Search for the cell housing the specified text and yield its (X, Y) center coordinate. 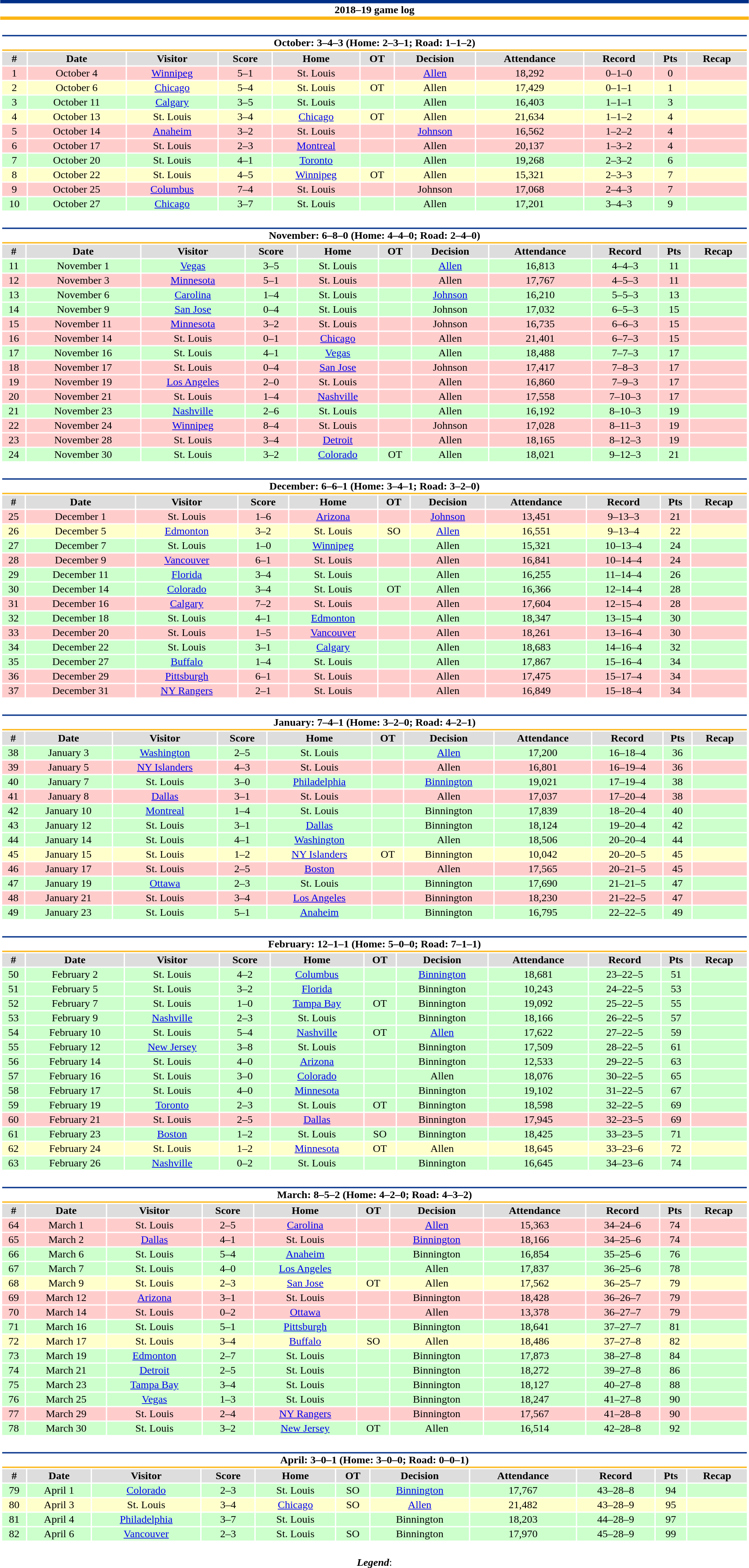
40–27–8 (622, 1385)
8–4 (271, 425)
12–14–4 (624, 589)
18,486 (535, 1341)
18,428 (535, 1298)
17,201 (530, 204)
19,021 (543, 782)
17,562 (535, 1283)
64 (13, 1225)
17,622 (538, 1032)
50 (13, 974)
24–22–5 (624, 989)
41–27–8 (622, 1399)
December 7 (81, 546)
14–16–4 (624, 647)
17,200 (543, 753)
46 (13, 869)
29–22–5 (624, 1061)
December 14 (81, 589)
March 17 (66, 1341)
February 21 (75, 1119)
84 (675, 1356)
8–10–3 (625, 411)
32–23–5 (624, 1119)
February: 12–1–1 (Home: 5–0–0; Road: 7–1–1) (374, 944)
March 16 (66, 1327)
January 19 (69, 884)
13–16–4 (624, 633)
November 11 (83, 324)
19,102 (538, 1090)
20–20–5 (628, 855)
11–14–4 (624, 575)
April 6 (59, 1534)
1–1–2 (619, 117)
16,366 (536, 589)
15–17–4 (624, 676)
17,945 (538, 1119)
March 30 (66, 1428)
33–23–5 (624, 1134)
18,425 (538, 1134)
December 9 (81, 560)
41 (13, 797)
19,268 (530, 161)
5–5–3 (625, 295)
16,210 (540, 295)
10–14–4 (624, 560)
18,506 (543, 840)
February 12 (75, 1047)
October 27 (77, 204)
1–3–2 (619, 146)
8–12–3 (625, 440)
17,690 (543, 884)
February 14 (75, 1061)
2–3–2 (619, 161)
10–13–4 (624, 546)
97 (671, 1520)
9–13–4 (624, 531)
18,272 (535, 1370)
17,429 (530, 88)
17–19–4 (628, 782)
November 17 (83, 367)
October 13 (77, 117)
10,042 (543, 855)
March 1 (66, 1225)
0 (671, 73)
16,849 (536, 691)
April 3 (59, 1505)
October 17 (77, 146)
16,645 (538, 1163)
16,735 (540, 324)
12 (14, 280)
1–2–2 (619, 132)
2–0 (271, 382)
April 1 (59, 1491)
22–22–5 (628, 913)
January 14 (69, 840)
19,092 (538, 1003)
17,558 (540, 396)
January: 7–4–1 (Home: 3–2–0; Road: 4–2–1) (374, 722)
16,403 (530, 102)
1–3 (228, 1399)
20 (14, 396)
October 11 (77, 102)
18 (14, 367)
18,021 (540, 454)
2–4–3 (619, 190)
9–12–3 (625, 454)
2 (14, 88)
7–9–3 (625, 382)
6–7–3 (625, 338)
16,795 (543, 913)
16,841 (536, 560)
28–22–5 (624, 1047)
75 (13, 1385)
January 21 (69, 898)
44–28–9 (616, 1520)
13–15–4 (624, 618)
January 8 (69, 797)
October 6 (77, 88)
October 20 (77, 161)
27–22–5 (624, 1032)
March 12 (66, 1298)
31 (13, 604)
October 14 (77, 132)
March 19 (66, 1356)
18,292 (530, 73)
November 19 (83, 382)
7–10–3 (625, 396)
25 (13, 517)
17,867 (536, 662)
36–25–6 (622, 1269)
2–7 (228, 1356)
33 (13, 633)
10 (14, 204)
November 3 (83, 280)
2018–19 game log (374, 10)
17–20–4 (628, 797)
60 (13, 1119)
March 23 (66, 1385)
19–20–4 (628, 826)
February 19 (75, 1105)
January 7 (69, 782)
18,076 (538, 1076)
68 (13, 1283)
31–22–5 (624, 1090)
8 (14, 175)
18,165 (540, 440)
January 17 (69, 869)
4–5–3 (625, 280)
18,681 (538, 974)
March 29 (66, 1414)
18,488 (540, 353)
November 1 (83, 266)
2–3–3 (619, 175)
88 (675, 1385)
18,641 (535, 1327)
November 16 (83, 353)
34–24–6 (622, 1225)
17,567 (535, 1414)
16 (14, 338)
November 14 (83, 338)
1–5 (263, 633)
December 31 (81, 691)
18,203 (523, 1520)
2–4 (228, 1414)
17,837 (535, 1269)
18,247 (535, 1399)
February 10 (75, 1032)
58 (13, 1090)
9–13–3 (624, 517)
18,127 (535, 1385)
0–1–0 (619, 73)
March 14 (66, 1312)
December 29 (81, 676)
23–22–5 (624, 974)
38–27–8 (622, 1356)
February 23 (75, 1134)
16,562 (530, 132)
56 (13, 1061)
2–6 (271, 411)
January 15 (69, 855)
February 7 (75, 1003)
36–27–7 (622, 1312)
30–22–5 (624, 1076)
November 28 (83, 440)
21,401 (540, 338)
12,533 (538, 1061)
18,124 (543, 826)
0–1 (271, 338)
16,813 (540, 266)
73 (13, 1356)
15–16–4 (624, 662)
21–22–5 (628, 898)
35–25–6 (622, 1254)
December: 6–6–1 (Home: 3–4–1; Road: 3–2–0) (374, 486)
March 25 (66, 1399)
18,598 (538, 1105)
November 23 (83, 411)
January 3 (69, 753)
17,475 (536, 676)
39 (13, 768)
52 (13, 1003)
February 26 (75, 1163)
86 (675, 1370)
October 4 (77, 73)
29 (13, 575)
34–25–6 (622, 1240)
70 (13, 1312)
16–18–4 (628, 753)
18,347 (536, 618)
16,255 (536, 575)
December 1 (81, 517)
21–21–5 (628, 884)
18,683 (536, 647)
7–7–3 (625, 353)
March: 8–5–2 (Home: 4–2–0; Road: 4–3–2) (374, 1195)
37–27–8 (622, 1341)
16,801 (543, 768)
March 2 (66, 1240)
March 21 (66, 1370)
November: 6–8–0 (Home: 4–4–0; Road: 2–4–0) (374, 236)
February 9 (75, 1018)
3–8 (245, 1047)
March 6 (66, 1254)
15,363 (535, 1225)
16,551 (536, 531)
21,634 (530, 117)
13,378 (535, 1312)
1–1–1 (619, 102)
January 5 (69, 768)
December 27 (81, 662)
November 24 (83, 425)
1–6 (263, 517)
0–1–1 (619, 88)
November 30 (83, 454)
17,970 (523, 1534)
42–28–8 (622, 1428)
4–5 (246, 175)
43 (13, 826)
17,028 (540, 425)
18,645 (538, 1148)
January 23 (69, 913)
7–4 (246, 190)
20,137 (530, 146)
6–6–3 (625, 324)
December 11 (81, 575)
32–22–5 (624, 1105)
54 (13, 1032)
16,854 (535, 1254)
17,565 (543, 869)
27 (13, 546)
18,261 (536, 633)
December 16 (81, 604)
10,243 (538, 989)
3–4–3 (619, 204)
October 22 (77, 175)
17,839 (543, 811)
43–28–9 (616, 1505)
34–23–6 (624, 1163)
October 25 (77, 190)
March 9 (66, 1283)
5 (14, 132)
December 5 (81, 531)
4–2 (245, 974)
92 (675, 1428)
4–3 (242, 768)
February 24 (75, 1148)
37–27–7 (622, 1327)
6–5–3 (625, 309)
February 2 (75, 974)
41–28–8 (622, 1414)
62 (13, 1148)
December 22 (81, 647)
99 (671, 1534)
36–26–7 (622, 1298)
January 10 (69, 811)
36–25–7 (622, 1283)
16,514 (535, 1428)
43–28–8 (616, 1491)
37 (13, 691)
March 7 (66, 1269)
94 (671, 1491)
77 (13, 1414)
33–23–6 (624, 1148)
21,482 (523, 1505)
December 20 (81, 633)
95 (671, 1505)
February 5 (75, 989)
66 (13, 1254)
7–8–3 (625, 367)
45–28–9 (616, 1534)
January 12 (69, 826)
12–15–4 (624, 604)
18–20–4 (628, 811)
17,509 (538, 1047)
October: 3–4–3 (Home: 2–3–1; Road: 1–1–2) (374, 43)
18,230 (543, 898)
17,604 (536, 604)
November 6 (83, 295)
23 (14, 440)
26–22–5 (624, 1018)
April: 3–0–1 (Home: 3–0–0; Road: 0–0–1) (374, 1460)
16,192 (540, 411)
November 21 (83, 396)
17,873 (535, 1356)
17,068 (530, 190)
16,860 (540, 382)
20–20–4 (628, 840)
17,032 (540, 309)
35 (13, 662)
80 (14, 1505)
48 (13, 898)
2–1 (263, 691)
39–27–8 (622, 1370)
7–2 (263, 604)
15–18–4 (624, 691)
16–19–4 (628, 768)
December 18 (81, 618)
4–4–3 (625, 266)
25–22–5 (624, 1003)
17,417 (540, 367)
13,451 (536, 517)
8–11–3 (625, 425)
17,037 (543, 797)
February 16 (75, 1076)
November 9 (83, 309)
14 (14, 309)
20–21–5 (628, 869)
February 17 (75, 1090)
April 4 (59, 1520)
